Pinpoint the cell where the given text exists, returning its (X, Y) midpoint coordinate. 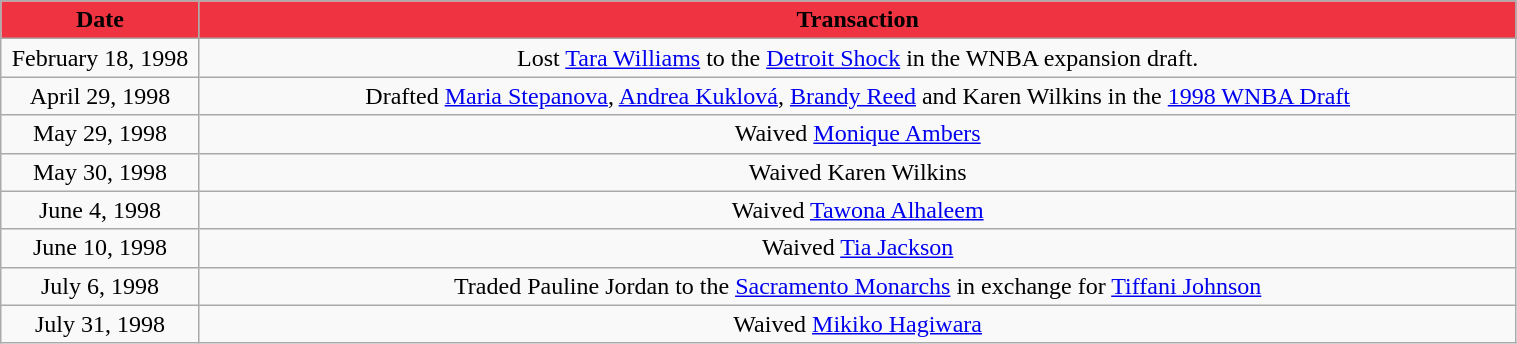
June 4, 1998 (100, 210)
April 29, 1998 (100, 96)
Traded Pauline Jordan to the Sacramento Monarchs in exchange for Tiffani Johnson (858, 286)
Lost Tara Williams to the Detroit Shock in the WNBA expansion draft. (858, 58)
Transaction (858, 20)
Waived Tawona Alhaleem (858, 210)
June 10, 1998 (100, 248)
May 30, 1998 (100, 172)
May 29, 1998 (100, 134)
Waived Monique Ambers (858, 134)
February 18, 1998 (100, 58)
July 31, 1998 (100, 324)
July 6, 1998 (100, 286)
Waived Mikiko Hagiwara (858, 324)
Waived Tia Jackson (858, 248)
Waived Karen Wilkins (858, 172)
Date (100, 20)
Drafted Maria Stepanova, Andrea Kuklová, Brandy Reed and Karen Wilkins in the 1998 WNBA Draft (858, 96)
